Determine the [X, Y] coordinate at the center of the cell enclosing the given text.  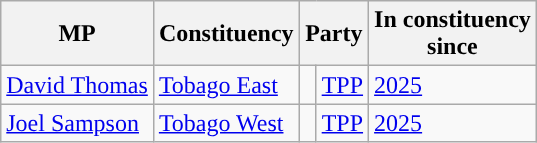
Constituency [226, 34]
Tobago East [226, 85]
Party [334, 34]
In constituencysince [453, 34]
David Thomas [78, 85]
MP [78, 34]
Tobago West [226, 123]
Joel Sampson [78, 123]
